Return [X, Y] of the center of cell containing provided text 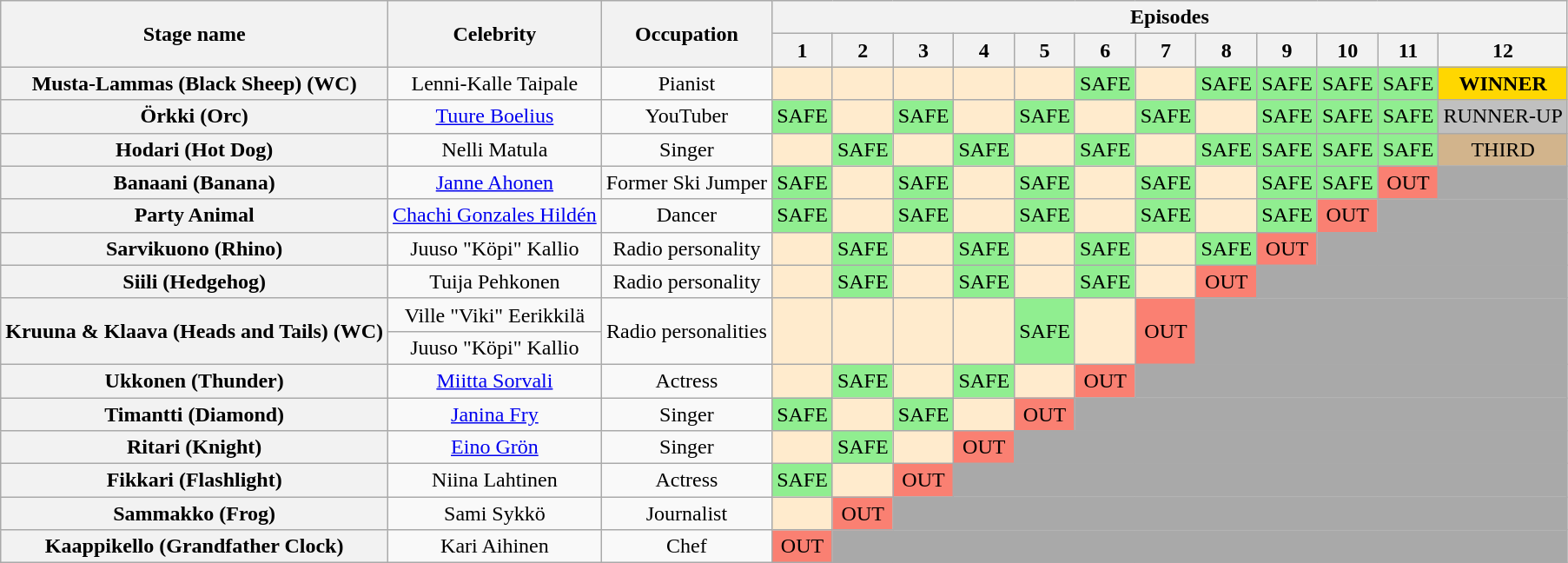
Ville "Viki" Eerikkilä [495, 315]
10 [1347, 50]
Party Animal [195, 215]
Tuure Boelius [495, 116]
THIRD [1503, 149]
WINNER [1503, 83]
Radio personalities [686, 331]
Occupation [686, 34]
Journalist [686, 513]
Niina Lahtinen [495, 480]
Celebrity [495, 34]
3 [923, 50]
1 [803, 50]
Lenni-Kalle Taipale [495, 83]
11 [1408, 50]
Sarvikuono (Rhino) [195, 248]
12 [1503, 50]
Ukkonen (Thunder) [195, 381]
6 [1105, 50]
Sammakko (Frog) [195, 513]
Kruuna & Klaava (Heads and Tails) (WC) [195, 331]
Ritari (Knight) [195, 447]
Örkki (Orc) [195, 116]
Kari Aihinen [495, 546]
Pianist [686, 83]
9 [1287, 50]
YouTuber [686, 116]
Nelli Matula [495, 149]
4 [984, 50]
Janina Fry [495, 414]
Chef [686, 546]
Siili (Hedgehog) [195, 281]
Janne Ahonen [495, 182]
Miitta Sorvali [495, 381]
Banaani (Banana) [195, 182]
Former Ski Jumper [686, 182]
8 [1227, 50]
Timantti (Diamond) [195, 414]
Episodes [1170, 17]
7 [1166, 50]
Hodari (Hot Dog) [195, 149]
2 [863, 50]
Kaappikello (Grandfather Clock) [195, 546]
RUNNER-UP [1503, 116]
Stage name [195, 34]
Musta-Lammas (Black Sheep) (WC) [195, 83]
Dancer [686, 215]
Sami Sykkö [495, 513]
Tuija Pehkonen [495, 281]
Eino Grön [495, 447]
Fikkari (Flashlight) [195, 480]
5 [1045, 50]
Chachi Gonzales Hildén [495, 215]
